Find where the given text appears and provide that cell's center as [X, Y] coordinate. 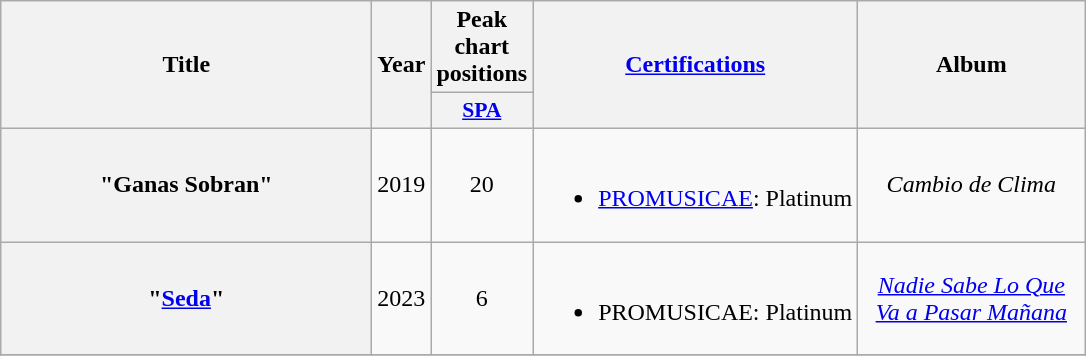
2023 [402, 298]
Year [402, 65]
"Seda" [186, 298]
2019 [402, 184]
Peak chart positions [482, 47]
Certifications [696, 65]
Album [972, 65]
SPA [482, 111]
"Ganas Sobran" [186, 184]
20 [482, 184]
Cambio de Clima [972, 184]
Title [186, 65]
Nadie Sabe Lo Que Va a Pasar Mañana [972, 298]
6 [482, 298]
